Capture the cell that displays the provided text and extract its (X, Y) central coordinate. 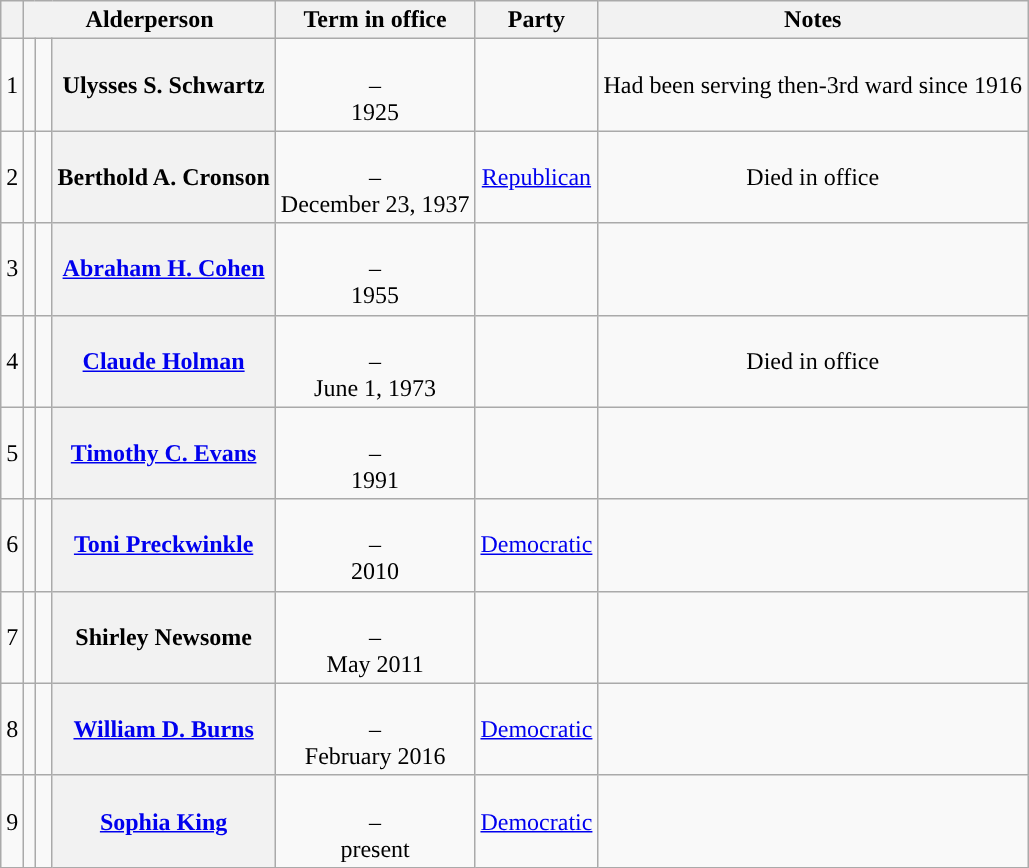
Claude Holman (164, 361)
–1925 (375, 85)
Alderperson (150, 20)
Abraham H. Cohen (164, 269)
1 (12, 85)
–February 2016 (375, 729)
Term in office (375, 20)
8 (12, 729)
–December 23, 1937 (375, 177)
–1955 (375, 269)
Timothy C. Evans (164, 453)
6 (12, 545)
–June 1, 1973 (375, 361)
Shirley Newsome (164, 637)
Sophia King (164, 821)
7 (12, 637)
–2010 (375, 545)
–1991 (375, 453)
9 (12, 821)
Party (536, 20)
Ulysses S. Schwartz (164, 85)
3 (12, 269)
–present (375, 821)
Toni Preckwinkle (164, 545)
5 (12, 453)
Berthold A. Cronson (164, 177)
Notes (813, 20)
William D. Burns (164, 729)
–May 2011 (375, 637)
2 (12, 177)
4 (12, 361)
Republican (536, 177)
Had been serving then-3rd ward since 1916 (813, 85)
